Return the [x, y] coordinate for the center point of the cell that contains the specified text.  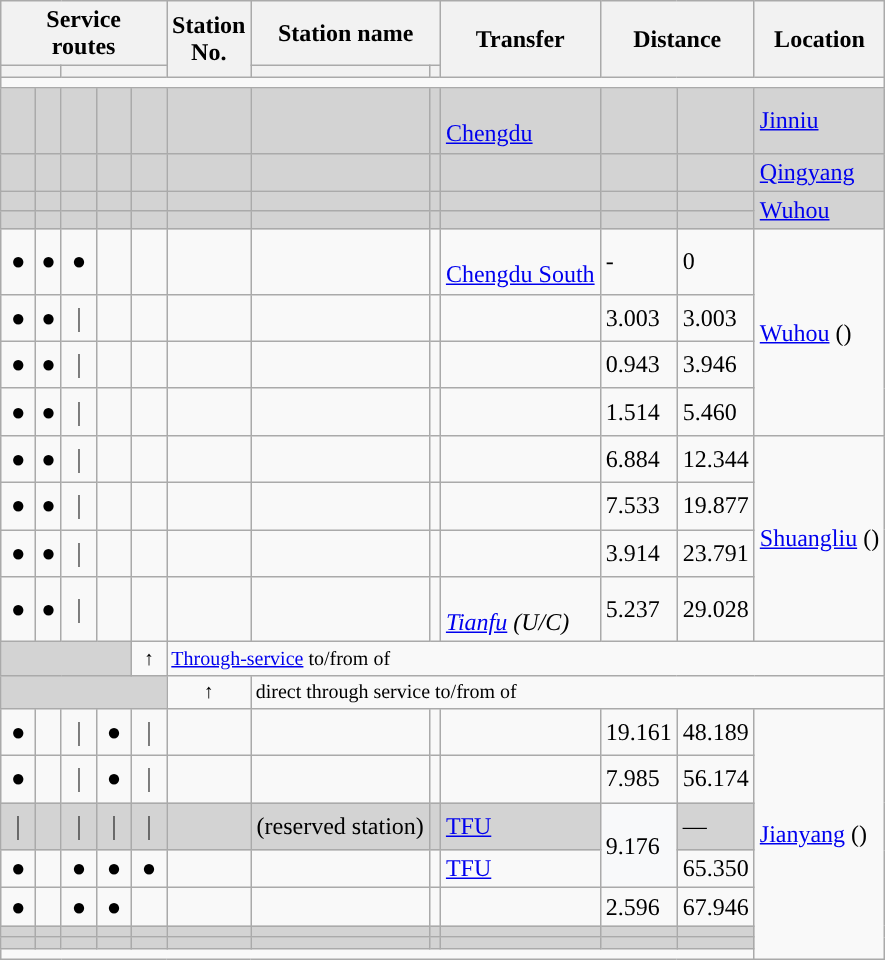
Shuangliu () [819, 538]
23.791 [716, 554]
StationNo. [209, 39]
Tianfu (U/C) [520, 610]
Chengdu South [520, 262]
9.176 [638, 846]
- [638, 262]
Transfer [520, 39]
19.161 [638, 732]
Wuhou [819, 210]
48.189 [716, 732]
0.943 [638, 364]
— [716, 826]
0 [716, 262]
5.237 [638, 610]
7.533 [638, 506]
56.174 [716, 780]
5.460 [716, 412]
19.877 [716, 506]
6.884 [638, 458]
3.914 [638, 554]
12.344 [716, 458]
Station name [346, 34]
65.350 [716, 869]
2.596 [638, 907]
direct through service to/from of [568, 692]
7.985 [638, 780]
67.946 [716, 907]
1.514 [638, 412]
Location [819, 39]
Jianyang () [819, 834]
Jinniu [819, 120]
(reserved station) [340, 826]
Serviceroutes [84, 34]
29.028 [716, 610]
Qingyang [819, 172]
Chengdu [520, 120]
Wuhou () [819, 332]
Distance [677, 39]
Through-service to/from of [526, 658]
3.946 [716, 364]
